Capture the cell that displays the provided text and extract its [x, y] central coordinate. 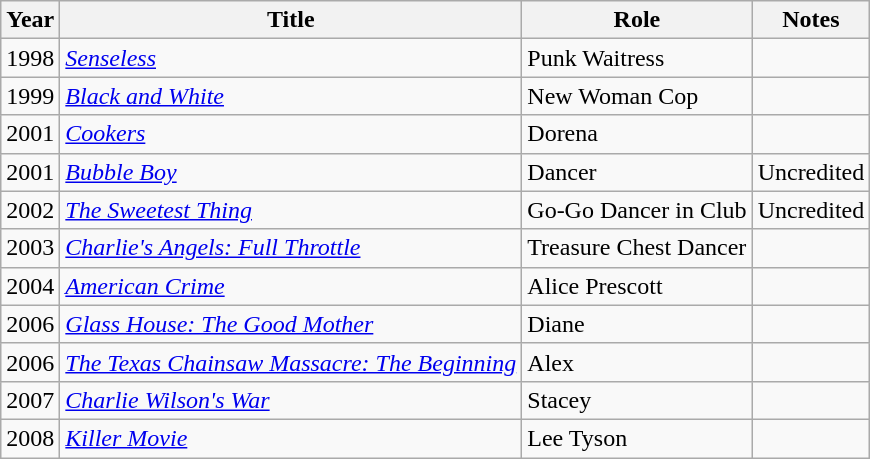
Alex [637, 362]
1999 [30, 96]
Killer Movie [291, 438]
The Texas Chainsaw Massacre: The Beginning [291, 362]
Charlie Wilson's War [291, 400]
2003 [30, 248]
New Woman Cop [637, 96]
1998 [30, 58]
Dorena [637, 134]
Bubble Boy [291, 172]
Title [291, 20]
American Crime [291, 286]
Cookers [291, 134]
Diane [637, 324]
Lee Tyson [637, 438]
Dancer [637, 172]
Alice Prescott [637, 286]
2007 [30, 400]
The Sweetest Thing [291, 210]
Go-Go Dancer in Club [637, 210]
Role [637, 20]
Year [30, 20]
Senseless [291, 58]
Punk Waitress [637, 58]
Charlie's Angels: Full Throttle [291, 248]
2002 [30, 210]
Glass House: The Good Mother [291, 324]
Black and White [291, 96]
Notes [811, 20]
Stacey [637, 400]
2004 [30, 286]
2008 [30, 438]
Treasure Chest Dancer [637, 248]
